Search for the cell housing the specified text and yield its (x, y) center coordinate. 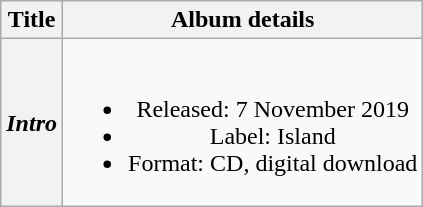
Album details (243, 20)
Intro (32, 122)
Title (32, 20)
Released: 7 November 2019Label: IslandFormat: CD, digital download (243, 122)
